Output the (x, y) coordinate of the center of the cell containing the given text.  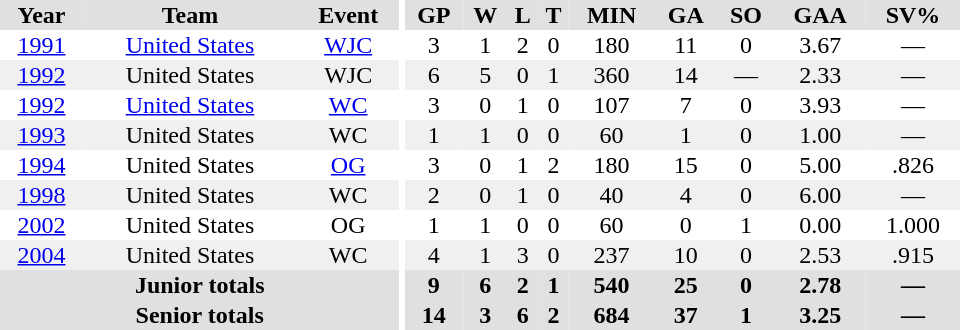
Event (348, 15)
GP (434, 15)
25 (686, 285)
6.00 (820, 195)
237 (612, 255)
GA (686, 15)
3.93 (820, 105)
1991 (42, 45)
540 (612, 285)
10 (686, 255)
7 (686, 105)
3.67 (820, 45)
MIN (612, 15)
W (485, 15)
684 (612, 315)
1994 (42, 165)
.915 (913, 255)
3.25 (820, 315)
107 (612, 105)
1.000 (913, 225)
L (522, 15)
.826 (913, 165)
5.00 (820, 165)
2.78 (820, 285)
T (554, 15)
37 (686, 315)
9 (434, 285)
SV% (913, 15)
360 (612, 75)
15 (686, 165)
Senior totals (200, 315)
Year (42, 15)
2.53 (820, 255)
2002 (42, 225)
11 (686, 45)
2004 (42, 255)
2.33 (820, 75)
1.00 (820, 135)
40 (612, 195)
1993 (42, 135)
Team (190, 15)
Junior totals (200, 285)
GAA (820, 15)
5 (485, 75)
0.00 (820, 225)
SO (746, 15)
1998 (42, 195)
